Identify which cell holds the provided text, then report its (X, Y) central coordinate. 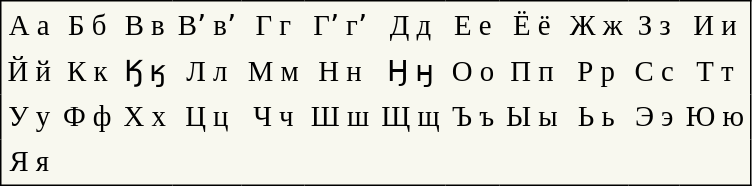
Щ щ (410, 116)
Гʼ гʼ (340, 24)
П п (532, 71)
Т т (716, 71)
Х х (144, 116)
Н н (340, 71)
Л л (207, 71)
В в (144, 24)
О о (473, 71)
С с (654, 71)
Вʼ вʼ (207, 24)
Ф ф (88, 116)
Ч ч (274, 116)
Г г (274, 24)
К к (88, 71)
Ӈ ӈ (410, 71)
Ӄ ӄ (144, 71)
Ь ь (596, 116)
Ё ё (532, 24)
А а (29, 24)
Ж ж (596, 24)
Ц ц (207, 116)
Д д (410, 24)
З з (654, 24)
М м (274, 71)
У у (29, 116)
Ш ш (340, 116)
Р р (596, 71)
Э э (654, 116)
Е е (473, 24)
Й й (29, 71)
Я я (29, 163)
Ю ю (716, 116)
И и (716, 24)
Б б (88, 24)
Ы ы (532, 116)
Ъ ъ (473, 116)
